For the text-containing cell, return its midpoint in [X, Y] coordinate format. 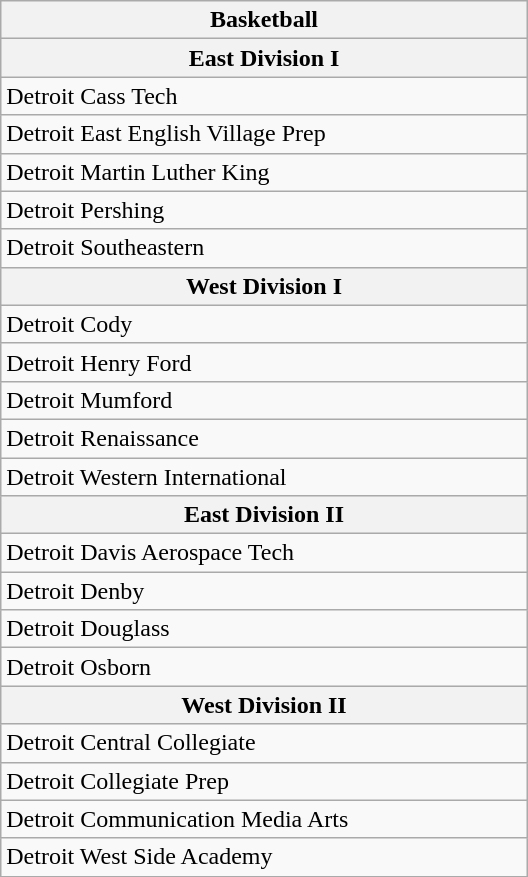
East Division II [264, 515]
Detroit Collegiate Prep [264, 781]
West Division II [264, 705]
Detroit Southeastern [264, 248]
Detroit Communication Media Arts [264, 819]
Detroit Renaissance [264, 438]
Detroit Martin Luther King [264, 172]
Detroit Osborn [264, 667]
Detroit Cody [264, 324]
East Division I [264, 58]
Detroit Mumford [264, 400]
Detroit Denby [264, 591]
Detroit Henry Ford [264, 362]
Detroit West Side Academy [264, 857]
Detroit Pershing [264, 210]
Detroit Cass Tech [264, 96]
West Division I [264, 286]
Basketball [264, 20]
Detroit Central Collegiate [264, 743]
Detroit Douglass [264, 629]
Detroit East English Village Prep [264, 134]
Detroit Western International [264, 477]
Detroit Davis Aerospace Tech [264, 553]
